Output the [X, Y] coordinate of the center of the cell containing the given text.  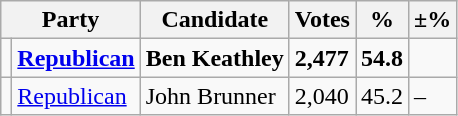
Party [71, 20]
% [382, 20]
John Brunner [214, 96]
Votes [322, 20]
2,477 [322, 58]
45.2 [382, 96]
±% [433, 20]
– [433, 96]
Candidate [214, 20]
54.8 [382, 58]
2,040 [322, 96]
Ben Keathley [214, 58]
